Provide the [x, y] coordinate of the cell's center where the given text is located.  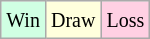
Loss [126, 20]
Win [24, 20]
Draw [72, 20]
